Scan for the cell matching the given text and deliver its [x, y] coordinate at center. 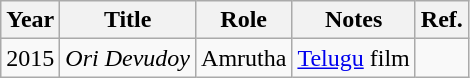
Amrutha [244, 58]
Year [30, 20]
Role [244, 20]
Title [128, 20]
Notes [354, 20]
Ref. [442, 20]
2015 [30, 58]
Telugu film [354, 58]
Ori Devudoy [128, 58]
